Identify which cell holds the provided text, then report its [X, Y] central coordinate. 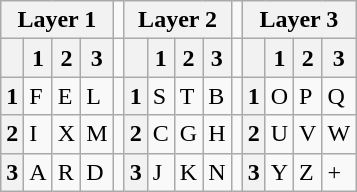
Q [339, 96]
S [160, 96]
X [66, 134]
Layer 2 [178, 20]
+ [339, 172]
Y [279, 172]
H [217, 134]
E [66, 96]
V [308, 134]
Layer 3 [299, 20]
G [188, 134]
D [97, 172]
P [308, 96]
J [160, 172]
N [217, 172]
O [279, 96]
M [97, 134]
C [160, 134]
T [188, 96]
U [279, 134]
Z [308, 172]
Layer 1 [57, 20]
A [38, 172]
W [339, 134]
K [188, 172]
B [217, 96]
F [38, 96]
L [97, 96]
I [38, 134]
R [66, 172]
